For the text-containing cell, return its midpoint in [x, y] coordinate format. 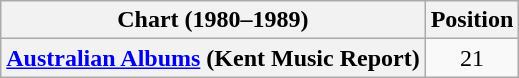
Chart (1980–1989) [213, 20]
Australian Albums (Kent Music Report) [213, 58]
Position [472, 20]
21 [472, 58]
